Pinpoint the cell where the given text exists, returning its [x, y] midpoint coordinate. 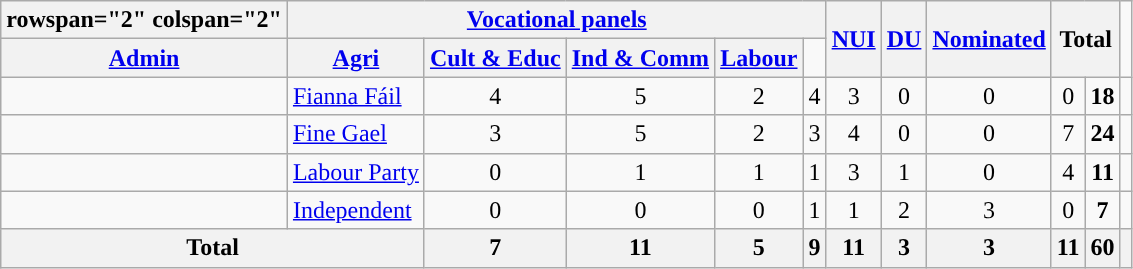
18 [1102, 96]
Labour Party [356, 172]
Labour [759, 58]
9 [814, 248]
DU [904, 39]
Independent [356, 210]
Ind & Comm [640, 58]
Vocational panels [556, 20]
60 [1102, 248]
Cult & Educ [495, 58]
NUI [854, 39]
rowspan="2" colspan="2" [144, 20]
Admin [144, 58]
Fine Gael [356, 134]
Fianna Fáil [356, 96]
Agri [356, 58]
Nominated [989, 39]
24 [1102, 134]
